Extract the [X, Y] coordinate from the center of the cell holding the provided text.  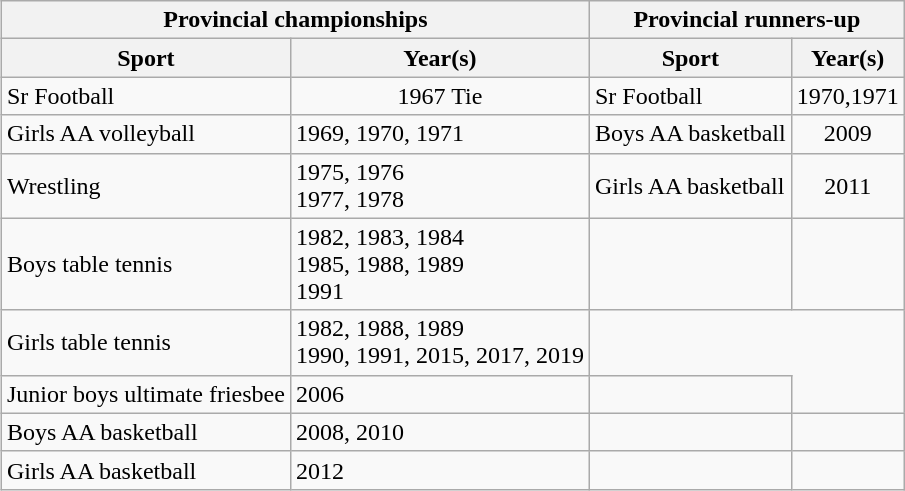
1975, 19761977, 1978 [440, 186]
2011 [848, 186]
Boys table tennis [146, 264]
2009 [848, 134]
Girls AA volleyball [146, 134]
1982, 1988, 19891990, 1991, 2015, 2017, 2019 [440, 342]
Provincial runners-up [746, 20]
2012 [440, 470]
2006 [440, 394]
1969, 1970, 1971 [440, 134]
1967 Tie [440, 96]
1970,1971 [848, 96]
1982, 1983, 19841985, 1988, 19891991 [440, 264]
Junior boys ultimate friesbee [146, 394]
Provincial championships [295, 20]
Wrestling [146, 186]
2008, 2010 [440, 432]
Girls table tennis [146, 342]
